Capture the cell that displays the provided text and extract its [x, y] central coordinate. 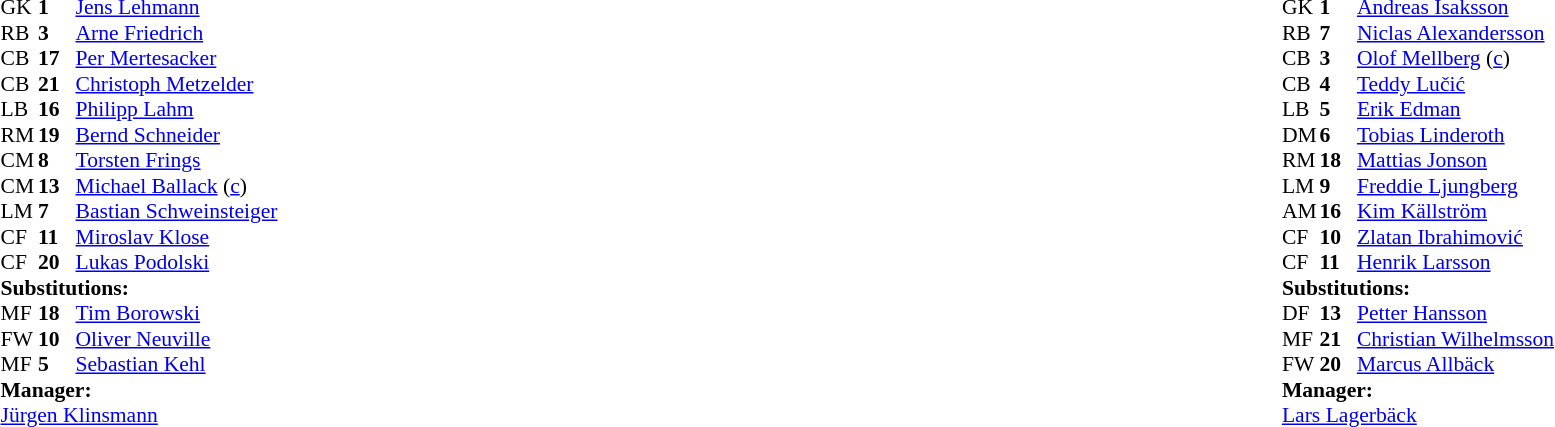
17 [57, 59]
8 [57, 161]
Philipp Lahm [177, 109]
6 [1338, 135]
Zlatan Ibrahimović [1456, 237]
Bastian Schweinsteiger [177, 211]
Per Mertesacker [177, 59]
Sebastian Kehl [177, 365]
Petter Hansson [1456, 313]
Oliver Neuville [177, 339]
Tim Borowski [177, 313]
Mattias Jonson [1456, 161]
Torsten Frings [177, 161]
Kim Källström [1456, 211]
Erik Edman [1456, 109]
Lukas Podolski [177, 263]
Arne Friedrich [177, 33]
Henrik Larsson [1456, 263]
Tobias Linderoth [1456, 135]
Christoph Metzelder [177, 84]
Olof Mellberg (c) [1456, 59]
DM [1301, 135]
Freddie Ljungberg [1456, 186]
Christian Wilhelmsson [1456, 339]
9 [1338, 186]
AM [1301, 211]
19 [57, 135]
Michael Ballack (c) [177, 186]
Niclas Alexandersson [1456, 33]
DF [1301, 313]
Marcus Allbäck [1456, 365]
4 [1338, 84]
Miroslav Klose [177, 237]
Bernd Schneider [177, 135]
Teddy Lučić [1456, 84]
